Identify which cell holds the provided text, then report its [X, Y] central coordinate. 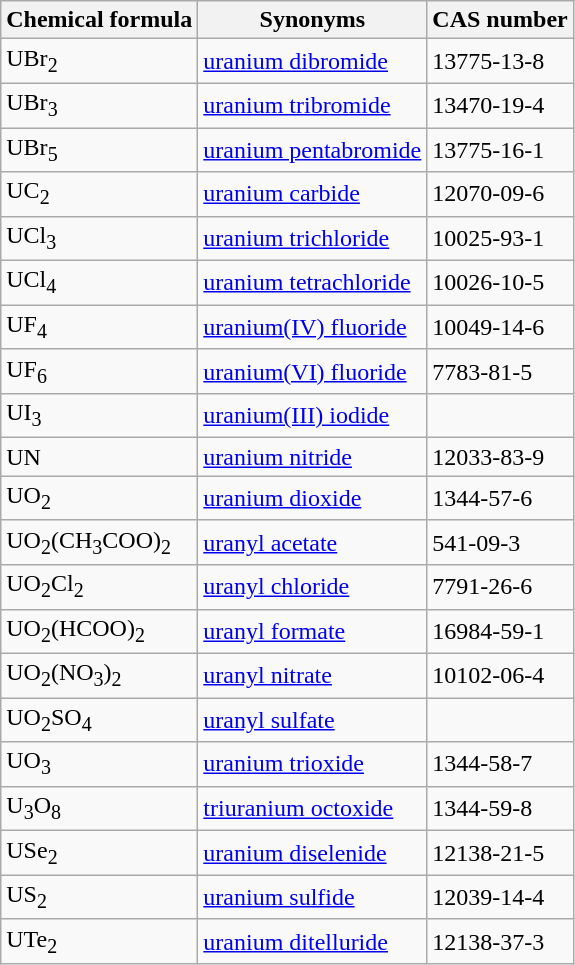
12138-37-3 [500, 941]
12138-21-5 [500, 853]
uranium trioxide [312, 764]
uranyl acetate [312, 542]
UCl3 [100, 238]
UO2Cl2 [100, 587]
UTe2 [100, 941]
16984-59-1 [500, 631]
1344-57-6 [500, 498]
UC2 [100, 194]
uranium(IV) fluoride [312, 327]
uranium(III) iodide [312, 416]
UO2 [100, 498]
UCl4 [100, 283]
UN [100, 457]
uranium ditelluride [312, 941]
uranium tribromide [312, 105]
13775-16-1 [500, 150]
US2 [100, 897]
uranium pentabromide [312, 150]
10102-06-4 [500, 675]
Synonyms [312, 20]
uranium trichloride [312, 238]
7791-26-6 [500, 587]
10026-10-5 [500, 283]
12033-83-9 [500, 457]
UO3 [100, 764]
UO2(CH3COO)2 [100, 542]
UO2SO4 [100, 720]
UF4 [100, 327]
UBr5 [100, 150]
U3O8 [100, 808]
UI3 [100, 416]
uranium nitride [312, 457]
uranium diselenide [312, 853]
10049-14-6 [500, 327]
10025-93-1 [500, 238]
uranium dioxide [312, 498]
12070-09-6 [500, 194]
UBr2 [100, 61]
CAS number [500, 20]
7783-81-5 [500, 371]
uranium tetrachloride [312, 283]
uranyl formate [312, 631]
UO2(HCOO)2 [100, 631]
uranium dibromide [312, 61]
13775-13-8 [500, 61]
USe2 [100, 853]
uranium(VI) fluoride [312, 371]
uranyl sulfate [312, 720]
uranium carbide [312, 194]
triuranium octoxide [312, 808]
13470-19-4 [500, 105]
UBr3 [100, 105]
uranyl nitrate [312, 675]
541-09-3 [500, 542]
Chemical formula [100, 20]
1344-59-8 [500, 808]
12039-14-4 [500, 897]
UO2(NO3)2 [100, 675]
1344-58-7 [500, 764]
uranium sulfide [312, 897]
UF6 [100, 371]
uranyl chloride [312, 587]
